Return the (X, Y) coordinate for the center point of the cell that contains the specified text.  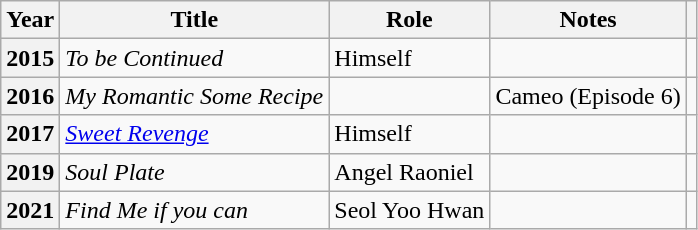
Find Me if you can (194, 210)
Notes (588, 20)
2015 (30, 58)
Year (30, 20)
2017 (30, 134)
Sweet Revenge (194, 134)
Soul Plate (194, 172)
2016 (30, 96)
To be Continued (194, 58)
2019 (30, 172)
My Romantic Some Recipe (194, 96)
Role (410, 20)
Angel Raoniel (410, 172)
2021 (30, 210)
Cameo (Episode 6) (588, 96)
Seol Yoo Hwan (410, 210)
Title (194, 20)
